Locate the cell with the specified text and output its (x, y) center coordinate. 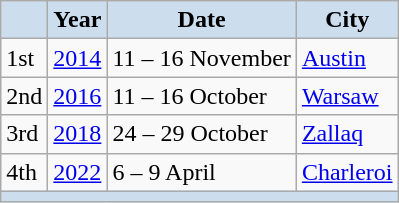
Austin (347, 58)
Year (78, 20)
2nd (24, 96)
11 – 16 November (202, 58)
Charleroi (347, 172)
2018 (78, 134)
Date (202, 20)
2016 (78, 96)
Zallaq (347, 134)
2014 (78, 58)
3rd (24, 134)
City (347, 20)
4th (24, 172)
1st (24, 58)
6 – 9 April (202, 172)
2022 (78, 172)
11 – 16 October (202, 96)
24 – 29 October (202, 134)
Warsaw (347, 96)
